For the text-containing cell, return its midpoint in (x, y) coordinate format. 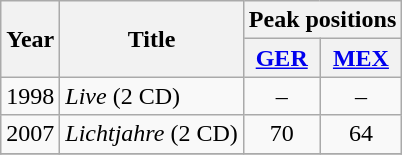
Live (2 CD) (152, 96)
2007 (30, 134)
64 (361, 134)
70 (282, 134)
MEX (361, 58)
Title (152, 39)
Year (30, 39)
GER (282, 58)
Peak positions (322, 20)
1998 (30, 96)
Lichtjahre (2 CD) (152, 134)
